Locate the cell with the specified text and output its (X, Y) center coordinate. 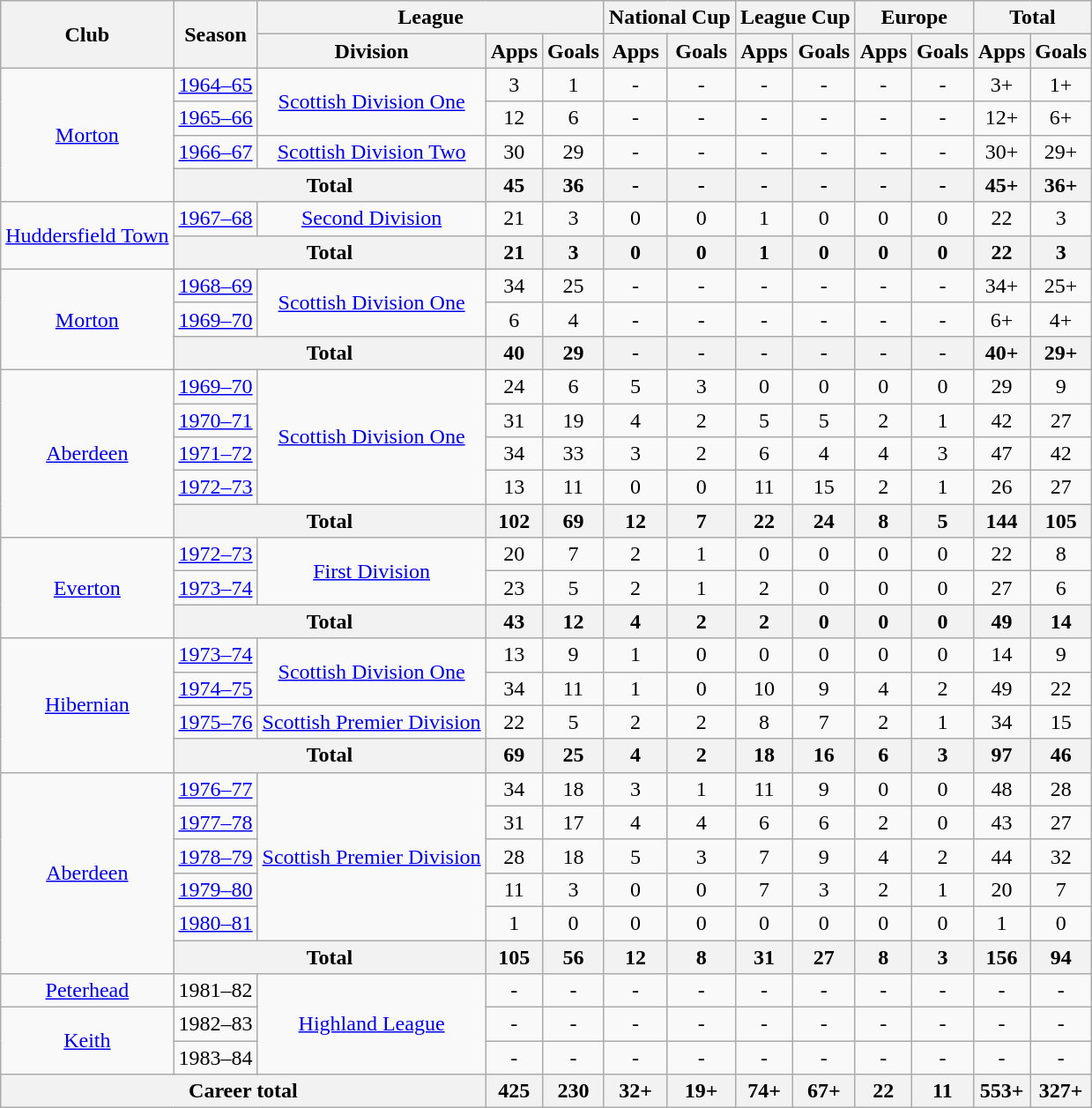
327+ (1061, 1091)
26 (1001, 487)
Europe (914, 18)
4+ (1061, 319)
10 (763, 688)
25+ (1061, 286)
1976–77 (215, 789)
League Cup (795, 18)
32 (1061, 856)
1974–75 (215, 688)
17 (574, 822)
40+ (1001, 353)
Peterhead (87, 991)
National Cup (670, 18)
1966–67 (215, 152)
46 (1061, 755)
144 (1001, 521)
1979–80 (215, 889)
Highland League (372, 1024)
425 (514, 1091)
League (430, 18)
1977–78 (215, 822)
45+ (1001, 185)
1964–65 (215, 85)
32+ (635, 1091)
1968–69 (215, 286)
1981–82 (215, 991)
34+ (1001, 286)
3+ (1001, 85)
74+ (763, 1091)
156 (1001, 956)
Second Division (372, 219)
1982–83 (215, 1024)
16 (825, 755)
19 (574, 420)
Club (87, 34)
102 (514, 521)
Division (372, 51)
23 (514, 588)
1965–66 (215, 118)
Career total (243, 1091)
Huddersfield Town (87, 235)
47 (1001, 454)
67+ (825, 1091)
94 (1061, 956)
Everton (87, 588)
Keith (87, 1041)
1980–81 (215, 923)
45 (514, 185)
Season (215, 34)
36+ (1061, 185)
230 (574, 1091)
30 (514, 152)
First Division (372, 571)
1983–84 (215, 1058)
36 (574, 185)
48 (1001, 789)
44 (1001, 856)
1978–79 (215, 856)
33 (574, 454)
553+ (1001, 1091)
40 (514, 353)
1+ (1061, 85)
97 (1001, 755)
56 (574, 956)
Scottish Division Two (372, 152)
1967–68 (215, 219)
1975–76 (215, 722)
30+ (1001, 152)
Hibernian (87, 705)
19+ (702, 1091)
1970–71 (215, 420)
12+ (1001, 118)
1971–72 (215, 454)
